For the text-containing cell, return its midpoint in [x, y] coordinate format. 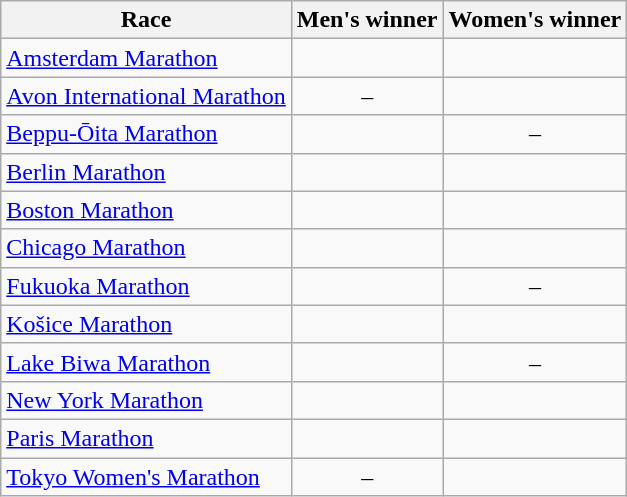
Fukuoka Marathon [146, 286]
Beppu-Ōita Marathon [146, 134]
New York Marathon [146, 400]
Avon International Marathon [146, 96]
Women's winner [535, 20]
Lake Biwa Marathon [146, 362]
Paris Marathon [146, 438]
Tokyo Women's Marathon [146, 477]
Boston Marathon [146, 210]
Amsterdam Marathon [146, 58]
Košice Marathon [146, 324]
Berlin Marathon [146, 172]
Race [146, 20]
Chicago Marathon [146, 248]
Men's winner [367, 20]
